Determine the (x, y) coordinate at the center of the cell enclosing the given text.  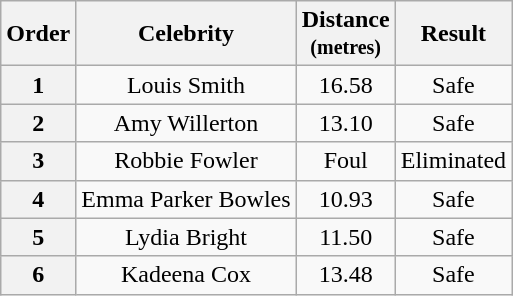
Order (38, 34)
13.48 (346, 275)
10.93 (346, 199)
Lydia Bright (186, 237)
Louis Smith (186, 85)
Foul (346, 161)
3 (38, 161)
Distance(metres) (346, 34)
Eliminated (453, 161)
Amy Willerton (186, 123)
4 (38, 199)
Kadeena Cox (186, 275)
13.10 (346, 123)
Emma Parker Bowles (186, 199)
1 (38, 85)
6 (38, 275)
2 (38, 123)
Result (453, 34)
Celebrity (186, 34)
16.58 (346, 85)
5 (38, 237)
11.50 (346, 237)
Robbie Fowler (186, 161)
